Provide the [x, y] coordinate of the cell's center where the given text is located.  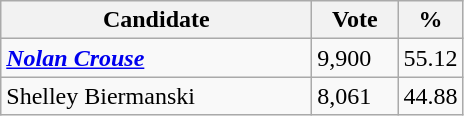
% [430, 20]
8,061 [355, 96]
55.12 [430, 58]
Vote [355, 20]
Nolan Crouse [156, 58]
Candidate [156, 20]
44.88 [430, 96]
9,900 [355, 58]
Shelley Biermanski [156, 96]
